For the text-containing cell, return its midpoint in (x, y) coordinate format. 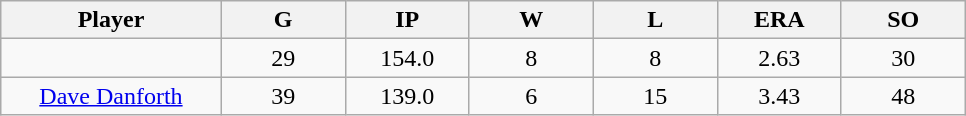
Dave Danforth (111, 96)
IP (407, 20)
39 (283, 96)
29 (283, 58)
48 (903, 96)
30 (903, 58)
W (531, 20)
139.0 (407, 96)
2.63 (779, 58)
154.0 (407, 58)
G (283, 20)
Player (111, 20)
15 (655, 96)
3.43 (779, 96)
ERA (779, 20)
L (655, 20)
6 (531, 96)
SO (903, 20)
